Provide the (X, Y) coordinate of the cell's center where the given text is located.  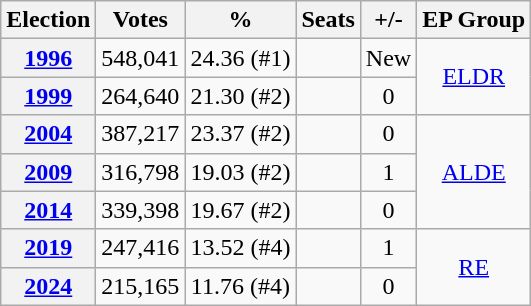
2009 (48, 172)
23.37 (#2) (240, 134)
24.36 (#1) (240, 58)
Votes (140, 20)
1996 (48, 58)
264,640 (140, 96)
316,798 (140, 172)
Seats (328, 20)
19.03 (#2) (240, 172)
ELDR (474, 77)
11.76 (#4) (240, 286)
215,165 (140, 286)
Election (48, 20)
387,217 (140, 134)
2004 (48, 134)
EP Group (474, 20)
+/- (388, 20)
1999 (48, 96)
13.52 (#4) (240, 248)
% (240, 20)
2014 (48, 210)
247,416 (140, 248)
2024 (48, 286)
RE (474, 267)
ALDE (474, 172)
2019 (48, 248)
19.67 (#2) (240, 210)
548,041 (140, 58)
339,398 (140, 210)
New (388, 58)
21.30 (#2) (240, 96)
